Search for the cell housing the specified text and yield its (X, Y) center coordinate. 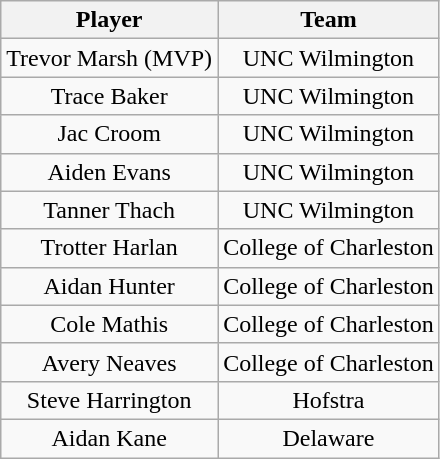
Avery Neaves (110, 362)
Cole Mathis (110, 324)
Trotter Harlan (110, 248)
Trace Baker (110, 96)
Aidan Hunter (110, 286)
Tanner Thach (110, 210)
Trevor Marsh (MVP) (110, 58)
Delaware (329, 438)
Steve Harrington (110, 400)
Hofstra (329, 400)
Team (329, 20)
Aidan Kane (110, 438)
Jac Croom (110, 134)
Aiden Evans (110, 172)
Player (110, 20)
